Provide the (X, Y) coordinate of the cell's center where the given text is located.  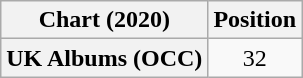
Chart (2020) (104, 20)
UK Albums (OCC) (104, 58)
Position (255, 20)
32 (255, 58)
